Capture the cell that displays the provided text and extract its (X, Y) central coordinate. 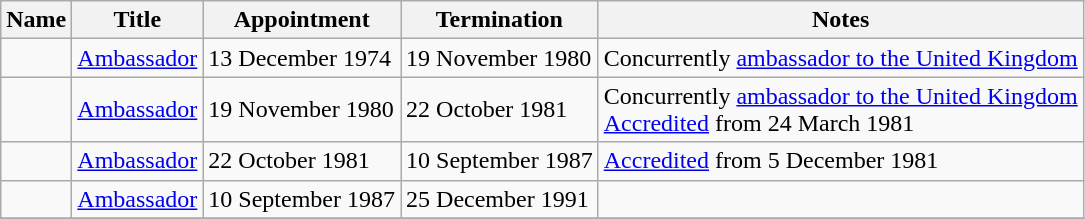
Concurrently ambassador to the United Kingdom (840, 58)
Name (36, 20)
13 December 1974 (302, 58)
25 December 1991 (500, 199)
Concurrently ambassador to the United KingdomAccredited from 24 March 1981 (840, 110)
Notes (840, 20)
Appointment (302, 20)
Accredited from 5 December 1981 (840, 161)
Termination (500, 20)
Title (138, 20)
